Find where the given text appears and provide that cell's center as [x, y] coordinate. 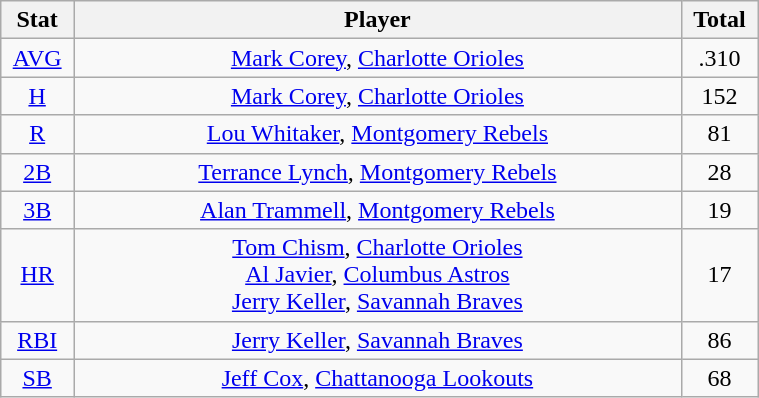
28 [719, 172]
17 [719, 275]
Lou Whitaker, Montgomery Rebels [378, 134]
2B [38, 172]
R [38, 134]
.310 [719, 58]
RBI [38, 340]
81 [719, 134]
Jerry Keller, Savannah Braves [378, 340]
Tom Chism, Charlotte Orioles Al Javier, Columbus Astros Jerry Keller, Savannah Braves [378, 275]
HR [38, 275]
Player [378, 20]
Terrance Lynch, Montgomery Rebels [378, 172]
3B [38, 210]
19 [719, 210]
68 [719, 378]
AVG [38, 58]
152 [719, 96]
Stat [38, 20]
Total [719, 20]
Alan Trammell, Montgomery Rebels [378, 210]
SB [38, 378]
86 [719, 340]
Jeff Cox, Chattanooga Lookouts [378, 378]
H [38, 96]
